Return the (x, y) coordinate for the center point of the cell that contains the specified text.  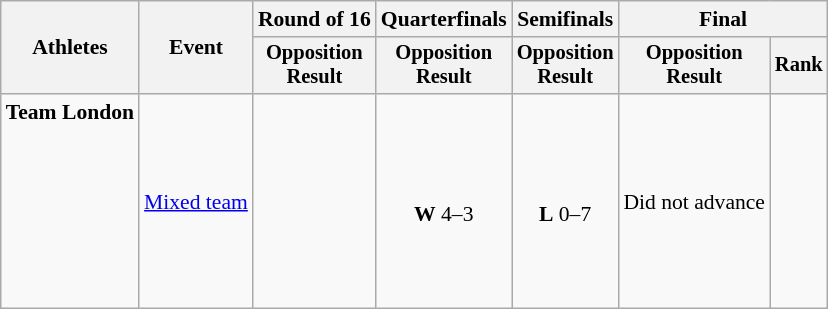
Final (722, 19)
Did not advance (694, 201)
L 0–7 (566, 201)
Quarterfinals (444, 19)
Mixed team (196, 201)
Athletes (70, 48)
Event (196, 48)
Team London (70, 201)
W 4–3 (444, 201)
Semifinals (566, 19)
Rank (799, 66)
Round of 16 (314, 19)
